Search for the cell housing the specified text and yield its (X, Y) center coordinate. 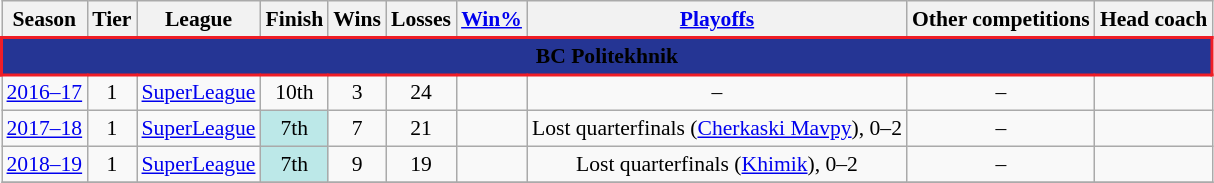
BC Politekhnik (608, 56)
Other competitions (1001, 19)
2016–17 (45, 93)
3 (357, 93)
10th (295, 93)
Head coach (1154, 19)
2018–19 (45, 165)
Wins (357, 19)
Lost quarterfinals (Khimik), 0–2 (717, 165)
Win% (492, 19)
21 (421, 129)
7 (357, 129)
Playoffs (717, 19)
Lost quarterfinals (Cherkaski Mavpy), 0–2 (717, 129)
League (198, 19)
Tier (112, 19)
Losses (421, 19)
19 (421, 165)
24 (421, 93)
2017–18 (45, 129)
9 (357, 165)
Finish (295, 19)
Season (45, 19)
